Extract the (X, Y) coordinate from the center of the cell holding the provided text.  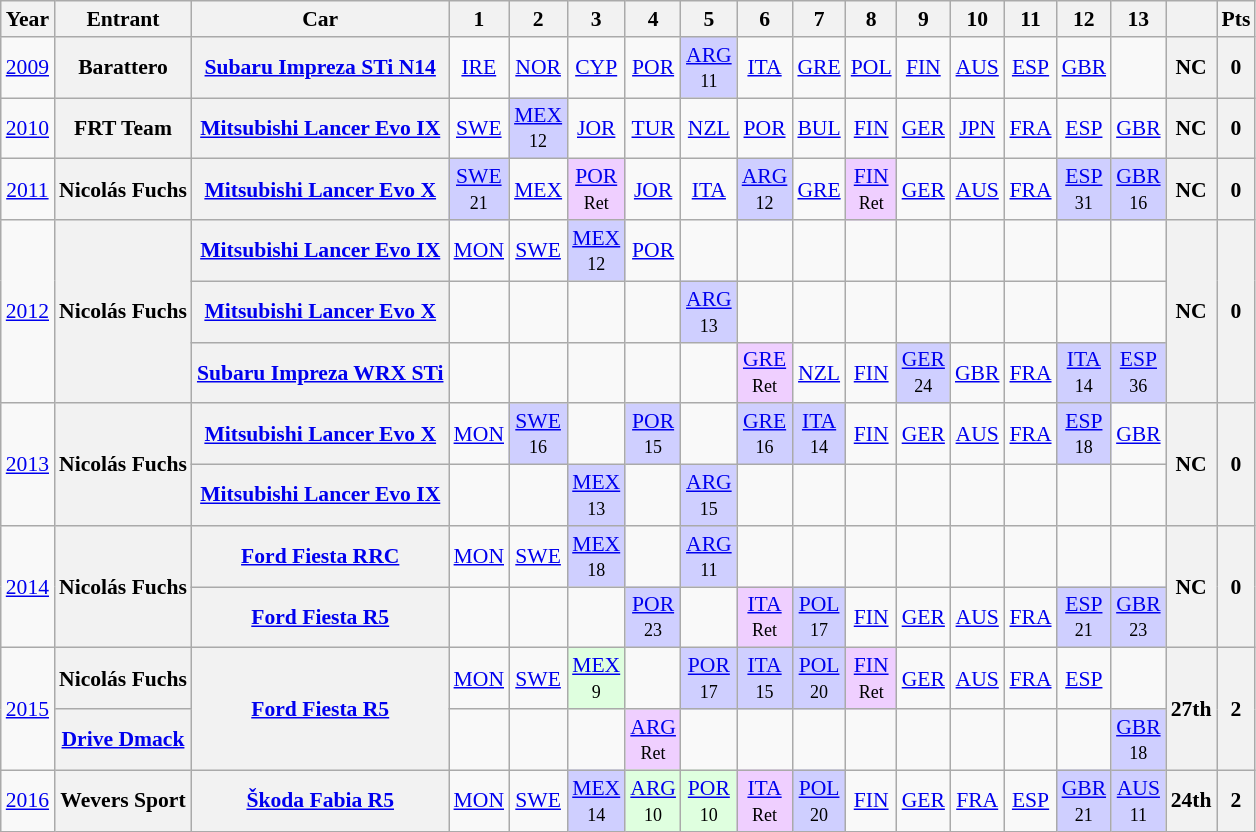
AUS11 (1138, 800)
IRE (480, 68)
Pts (1236, 19)
3 (596, 19)
Wevers Sport (123, 800)
POR17 (709, 678)
ARG10 (653, 800)
MEX (538, 190)
2011 (28, 190)
GBR21 (1084, 800)
Ford Fiesta RRC (320, 556)
6 (765, 19)
JPN (978, 128)
Subaru Impreza WRX STi (320, 372)
BUL (818, 128)
GRERet (765, 372)
Entrant (123, 19)
2012 (28, 312)
2010 (28, 128)
ESP36 (1138, 372)
MEX18 (596, 556)
24th (1192, 800)
SWE16 (538, 434)
ARG12 (765, 190)
Drive Dmack (123, 740)
MEX14 (596, 800)
ESP31 (1084, 190)
12 (1084, 19)
POR23 (653, 618)
10 (978, 19)
2015 (28, 709)
11 (1030, 19)
1 (480, 19)
PORRet (596, 190)
CYP (596, 68)
NOR (538, 68)
2013 (28, 465)
ARG15 (709, 496)
MEX9 (596, 678)
27th (1192, 709)
POR10 (709, 800)
ARGRet (653, 740)
2016 (28, 800)
ITA15 (765, 678)
5 (709, 19)
ESP21 (1084, 618)
POL (872, 68)
Škoda Fabia R5 (320, 800)
ESP18 (1084, 434)
7 (818, 19)
Car (320, 19)
8 (872, 19)
2014 (28, 587)
POR15 (653, 434)
4 (653, 19)
Subaru Impreza STi N14 (320, 68)
13 (1138, 19)
GER24 (924, 372)
MEX13 (596, 496)
Year (28, 19)
9 (924, 19)
2009 (28, 68)
FRT Team (123, 128)
SWE21 (480, 190)
Barattero (123, 68)
GRE16 (765, 434)
GBR18 (1138, 740)
ARG13 (709, 312)
POL17 (818, 618)
GBR16 (1138, 190)
GBR23 (1138, 618)
TUR (653, 128)
